Locate the cell with the specified text and output its [x, y] center coordinate. 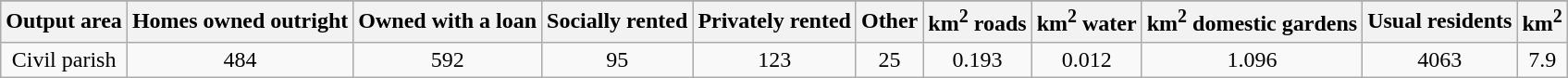
km2 roads [977, 22]
484 [240, 59]
Privately rented [775, 22]
Output area [65, 22]
4063 [1439, 59]
Usual residents [1439, 22]
95 [618, 59]
km2 water [1086, 22]
123 [775, 59]
Socially rented [618, 22]
Homes owned outright [240, 22]
Other [889, 22]
592 [448, 59]
0.012 [1086, 59]
7.9 [1542, 59]
25 [889, 59]
km2 domestic gardens [1252, 22]
1.096 [1252, 59]
0.193 [977, 59]
Civil parish [65, 59]
km2 [1542, 22]
Owned with a loan [448, 22]
